Extract the [X, Y] coordinate from the center of the cell holding the provided text.  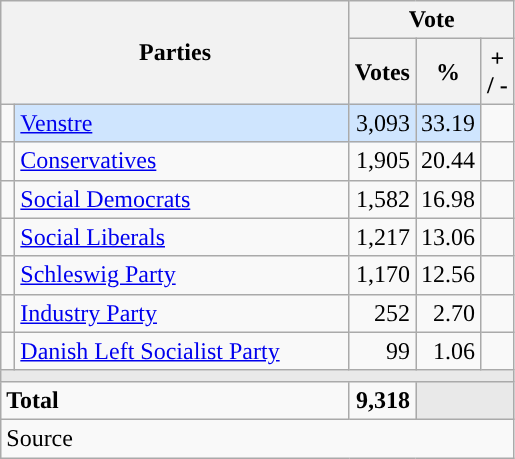
20.44 [448, 161]
Vote [432, 20]
13.06 [448, 237]
2.70 [448, 313]
Votes [382, 72]
1.06 [448, 351]
+ / - [498, 72]
1,170 [382, 275]
Venstre [182, 123]
Schleswig Party [182, 275]
99 [382, 351]
Parties [176, 52]
Industry Party [182, 313]
% [448, 72]
33.19 [448, 123]
252 [382, 313]
1,217 [382, 237]
9,318 [382, 400]
Social Democrats [182, 199]
Source [258, 438]
Danish Left Socialist Party [182, 351]
Total [176, 400]
Conservatives [182, 161]
3,093 [382, 123]
1,905 [382, 161]
16.98 [448, 199]
12.56 [448, 275]
1,582 [382, 199]
Social Liberals [182, 237]
